Output the [X, Y] coordinate of the center of the cell containing the given text.  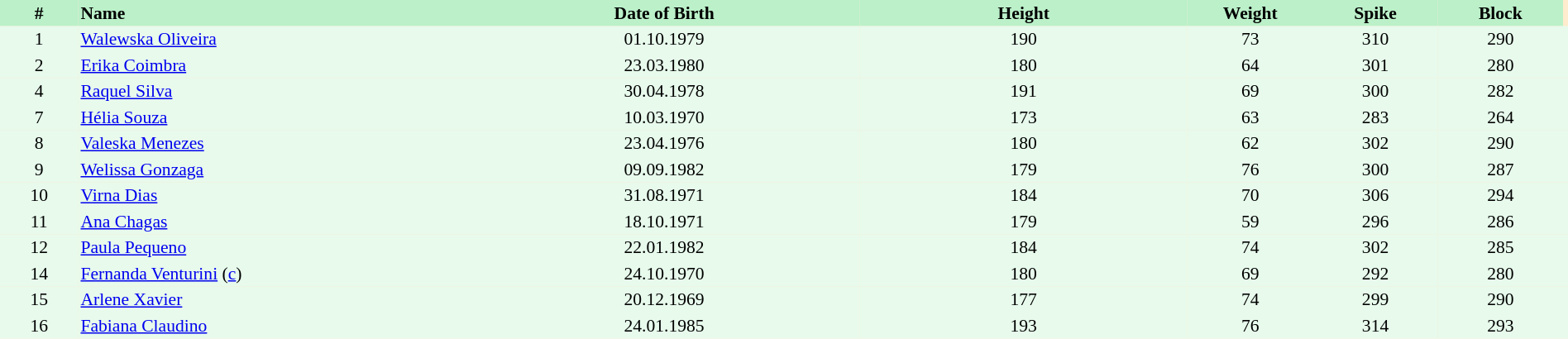
16 [39, 326]
282 [1500, 91]
Welissa Gonzaga [273, 169]
24.01.1985 [664, 326]
314 [1374, 326]
14 [39, 274]
62 [1250, 144]
285 [1500, 248]
4 [39, 91]
Valeska Menezes [273, 144]
301 [1374, 65]
Erika Coimbra [273, 65]
64 [1250, 65]
Virna Dias [273, 195]
Fabiana Claudino [273, 326]
Walewska Oliveira [273, 40]
177 [1024, 299]
Hélia Souza [273, 117]
10.03.1970 [664, 117]
Raquel Silva [273, 91]
7 [39, 117]
Weight [1250, 13]
310 [1374, 40]
264 [1500, 117]
294 [1500, 195]
Name [273, 13]
24.10.1970 [664, 274]
286 [1500, 222]
190 [1024, 40]
296 [1374, 222]
293 [1500, 326]
30.04.1978 [664, 91]
193 [1024, 326]
Paula Pequeno [273, 248]
Date of Birth [664, 13]
2 [39, 65]
Height [1024, 13]
59 [1250, 222]
173 [1024, 117]
8 [39, 144]
9 [39, 169]
292 [1374, 274]
299 [1374, 299]
Fernanda Venturini (c) [273, 274]
01.10.1979 [664, 40]
73 [1250, 40]
11 [39, 222]
20.12.1969 [664, 299]
1 [39, 40]
306 [1374, 195]
10 [39, 195]
287 [1500, 169]
Spike [1374, 13]
09.09.1982 [664, 169]
31.08.1971 [664, 195]
Arlene Xavier [273, 299]
22.01.1982 [664, 248]
15 [39, 299]
191 [1024, 91]
63 [1250, 117]
12 [39, 248]
283 [1374, 117]
Block [1500, 13]
23.03.1980 [664, 65]
# [39, 13]
70 [1250, 195]
18.10.1971 [664, 222]
Ana Chagas [273, 222]
23.04.1976 [664, 144]
